Provide the (x, y) coordinate of the cell's center where the given text is located.  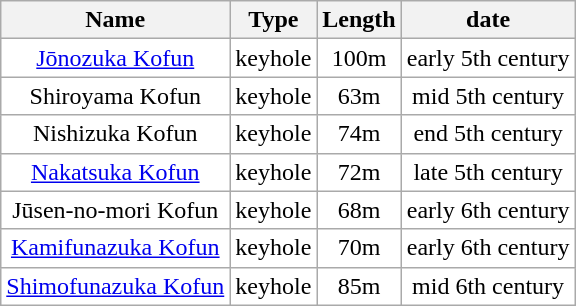
Type (274, 20)
Shiroyama Kofun (116, 96)
Jūsen-no-mori Kofun (116, 210)
early 5th century (488, 58)
end 5th century (488, 134)
100m (359, 58)
Shimofunazuka Kofun (116, 286)
Kamifunazuka Kofun (116, 248)
68m (359, 210)
70m (359, 248)
85m (359, 286)
mid 6th century (488, 286)
63m (359, 96)
mid 5th century (488, 96)
Name (116, 20)
late 5th century (488, 172)
Nakatsuka Kofun (116, 172)
date (488, 20)
72m (359, 172)
Nishizuka Kofun (116, 134)
Length (359, 20)
Jōnozuka Kofun (116, 58)
74m (359, 134)
